Return the [X, Y] coordinate for the center point of the cell that contains the specified text.  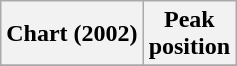
Chart (2002) [72, 34]
Peakposition [189, 34]
